Capture the cell that displays the provided text and extract its (X, Y) central coordinate. 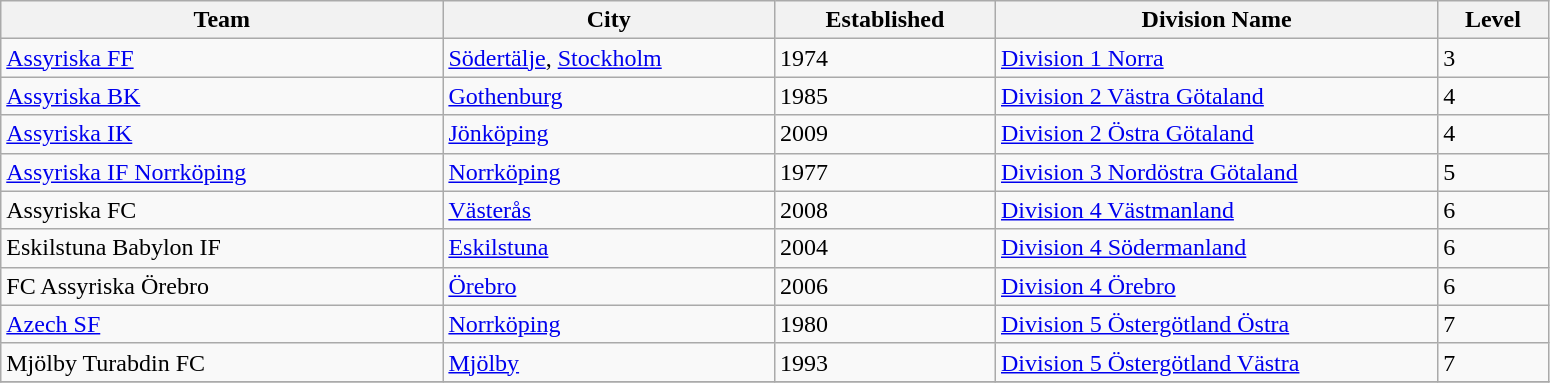
Division 4 Södermanland (1216, 248)
Örebro (609, 286)
Azech SF (222, 324)
Division 4 Västmanland (1216, 210)
Södertälje, Stockholm (609, 58)
FC Assyriska Örebro (222, 286)
Eskilstuna Babylon IF (222, 248)
Division 1 Norra (1216, 58)
Gothenburg (609, 96)
Assyriska FC (222, 210)
Division 4 Örebro (1216, 286)
2008 (884, 210)
Mjölby (609, 362)
Eskilstuna (609, 248)
1974 (884, 58)
Assyriska FF (222, 58)
Division Name (1216, 20)
City (609, 20)
5 (1494, 172)
1977 (884, 172)
1993 (884, 362)
3 (1494, 58)
Assyriska IF Norrköping (222, 172)
Mjölby Turabdin FC (222, 362)
Division 5 Östergötland Västra (1216, 362)
Division 2 Västra Götaland (1216, 96)
2006 (884, 286)
Level (1494, 20)
Established (884, 20)
2004 (884, 248)
Division 3 Nordöstra Götaland (1216, 172)
Assyriska IK (222, 134)
Division 5 Östergötland Östra (1216, 324)
2009 (884, 134)
1985 (884, 96)
Västerås (609, 210)
Team (222, 20)
Jönköping (609, 134)
1980 (884, 324)
Division 2 Östra Götaland (1216, 134)
Assyriska BK (222, 96)
